Pinpoint the cell where the given text exists, returning its [X, Y] midpoint coordinate. 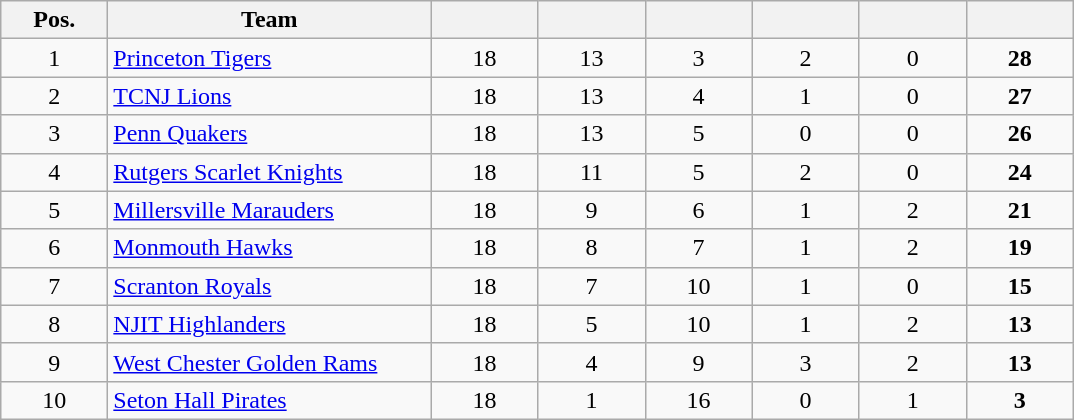
28 [1020, 58]
NJIT Highlanders [270, 324]
16 [698, 400]
26 [1020, 134]
Monmouth Hawks [270, 248]
Millersville Marauders [270, 210]
11 [592, 172]
Princeton Tigers [270, 58]
24 [1020, 172]
Pos. [54, 20]
15 [1020, 286]
Seton Hall Pirates [270, 400]
Penn Quakers [270, 134]
TCNJ Lions [270, 96]
Team [270, 20]
West Chester Golden Rams [270, 362]
Scranton Royals [270, 286]
27 [1020, 96]
21 [1020, 210]
Rutgers Scarlet Knights [270, 172]
19 [1020, 248]
